Return the [X, Y] coordinate for the center point of the cell that contains the specified text.  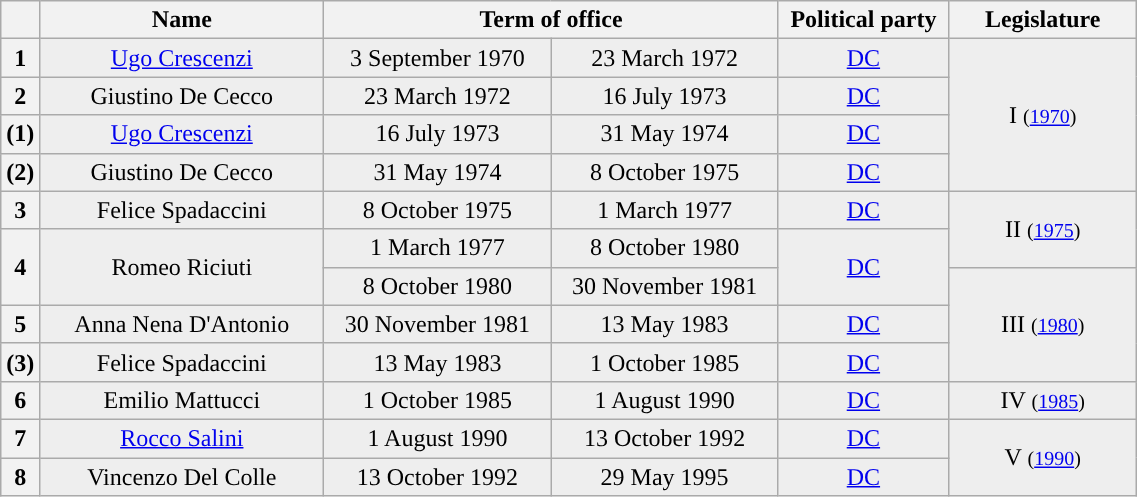
Legislature [1043, 20]
3 [20, 210]
Rocco Salini [182, 438]
6 [20, 400]
5 [20, 324]
3 September 1970 [438, 58]
1 [20, 58]
I (1970) [1043, 115]
Romeo Riciuti [182, 267]
Emilio Mattucci [182, 400]
29 May 1995 [664, 477]
(1) [20, 134]
7 [20, 438]
IV (1985) [1043, 400]
Anna Nena D'Antonio [182, 324]
2 [20, 96]
V (1990) [1043, 457]
III (1980) [1043, 324]
(3) [20, 362]
Vincenzo Del Colle [182, 477]
II (1975) [1043, 229]
(2) [20, 172]
Term of office [551, 20]
8 [20, 477]
Name [182, 20]
Political party [863, 20]
4 [20, 267]
